Capture the cell that displays the provided text and extract its [X, Y] central coordinate. 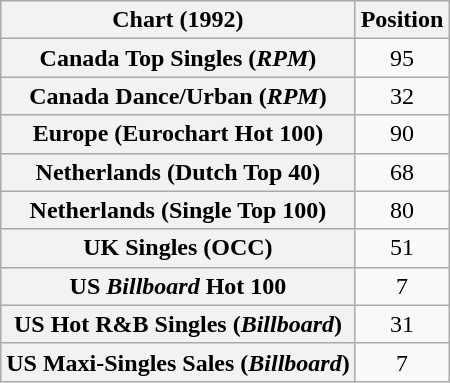
Canada Top Singles (RPM) [178, 58]
Canada Dance/Urban (RPM) [178, 96]
90 [402, 134]
51 [402, 248]
US Billboard Hot 100 [178, 286]
US Hot R&B Singles (Billboard) [178, 324]
Position [402, 20]
US Maxi-Singles Sales (Billboard) [178, 362]
Chart (1992) [178, 20]
UK Singles (OCC) [178, 248]
Europe (Eurochart Hot 100) [178, 134]
68 [402, 172]
Netherlands (Dutch Top 40) [178, 172]
32 [402, 96]
Netherlands (Single Top 100) [178, 210]
31 [402, 324]
80 [402, 210]
95 [402, 58]
